Scan for the cell matching the given text and deliver its (x, y) coordinate at center. 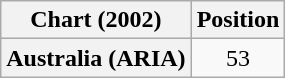
Chart (2002) (96, 20)
53 (238, 58)
Position (238, 20)
Australia (ARIA) (96, 58)
